From the cell containing the given text, extract its center point as [X, Y] coordinate. 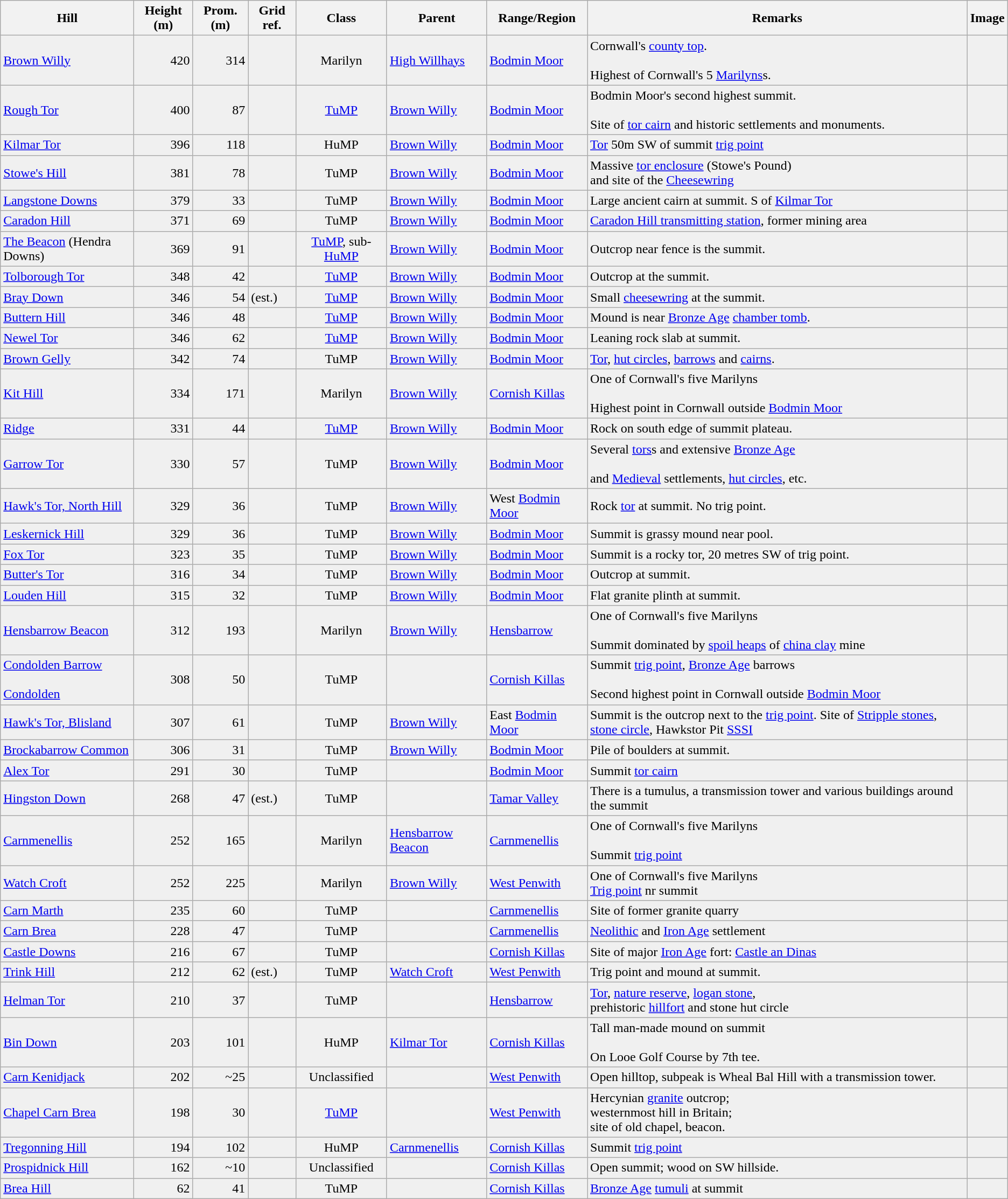
Castle Downs [67, 952]
171 [221, 394]
Site of former granite quarry [778, 911]
44 [221, 429]
91 [221, 249]
Bray Down [67, 297]
Outcrop at summit. [778, 575]
Hill [67, 18]
Parent [436, 18]
Massive tor enclosure (Stowe's Pound)and site of the Cheesewring [778, 172]
33 [221, 200]
Hawk's Tor, North Hill [67, 506]
Helman Tor [67, 1000]
Brockabarrow Common [67, 750]
334 [164, 394]
One of Cornwall's five MarilynsSummit dominated by spoil heaps of china clay mine [778, 630]
Newel Tor [67, 338]
There is a tumulus, a transmission tower and various buildings around the summit [778, 798]
One of Cornwall's five MarilynsHighest point in Cornwall outside Bodmin Moor [778, 394]
35 [221, 554]
Carn Marth [67, 911]
Trig point and mound at summit. [778, 972]
Rock tor at summit. No trig point. [778, 506]
Site of major Iron Age fort: Castle an Dinas [778, 952]
37 [221, 1000]
Buttern Hill [67, 317]
~10 [221, 1168]
323 [164, 554]
420 [164, 60]
330 [164, 464]
Remarks [778, 18]
Kit Hill [67, 394]
216 [164, 952]
Bodmin Moor's second highest summit.Site of tor cairn and historic settlements and monuments. [778, 110]
Hercynian granite outcrop;westernmost hill in Britain;site of old chapel, beacon. [778, 1112]
TuMP, sub-HuMP [341, 249]
~25 [221, 1077]
Ridge [67, 429]
Summit trig point, Bronze Age barrowsSecond highest point in Cornwall outside Bodmin Moor [778, 680]
54 [221, 297]
High Willhays [436, 60]
Caradon Hill [67, 221]
268 [164, 798]
Summit trig point [778, 1147]
371 [164, 221]
102 [221, 1147]
291 [164, 770]
67 [221, 952]
61 [221, 722]
307 [164, 722]
198 [164, 1112]
101 [221, 1042]
32 [221, 595]
Tamar Valley [537, 798]
41 [221, 1188]
400 [164, 110]
342 [164, 358]
315 [164, 595]
87 [221, 110]
West Bodmin Moor [537, 506]
East Bodmin Moor [537, 722]
235 [164, 911]
Tregonning Hill [67, 1147]
381 [164, 172]
Hawk's Tor, Blisland [67, 722]
212 [164, 972]
Summit tor cairn [778, 770]
Rock on south edge of summit plateau. [778, 429]
Grid ref. [272, 18]
Leskernick Hill [67, 534]
Caradon Hill transmitting station, former mining area [778, 221]
396 [164, 145]
Open summit; wood on SW hillside. [778, 1168]
78 [221, 172]
316 [164, 575]
Bronze Age tumuli at summit [778, 1188]
312 [164, 630]
118 [221, 145]
74 [221, 358]
Bin Down [67, 1042]
Height (m) [164, 18]
Carn Brea [67, 931]
One of Cornwall's five MarilynsTrig point nr summit [778, 882]
Neolithic and Iron Age settlement [778, 931]
Tor, hut circles, barrows and cairns. [778, 358]
Louden Hill [67, 595]
Range/Region [537, 18]
202 [164, 1077]
Trink Hill [67, 972]
42 [221, 276]
308 [164, 680]
Brea Hill [67, 1188]
306 [164, 750]
Several torss and extensive Bronze Ageand Medieval settlements, hut circles, etc. [778, 464]
60 [221, 911]
31 [221, 750]
69 [221, 221]
Langstone Downs [67, 200]
Alex Tor [67, 770]
165 [221, 840]
Flat granite plinth at summit. [778, 595]
One of Cornwall's five MarilynsSummit trig point [778, 840]
Tolborough Tor [67, 276]
Summit is a rocky tor, 20 metres SW of trig point. [778, 554]
34 [221, 575]
Leaning rock slab at summit. [778, 338]
Cornwall's county top.Highest of Cornwall's 5 Marilynss. [778, 60]
Prospidnick Hill [67, 1168]
Chapel Carn Brea [67, 1112]
48 [221, 317]
Class [341, 18]
228 [164, 931]
Large ancient cairn at summit. S of Kilmar Tor [778, 200]
Butter's Tor [67, 575]
Fox Tor [67, 554]
162 [164, 1168]
The Beacon (Hendra Downs) [67, 249]
Brown Gelly [67, 358]
194 [164, 1147]
Prom. (m) [221, 18]
Small cheesewring at the summit. [778, 297]
Mound is near Bronze Age chamber tomb. [778, 317]
Summit is grassy mound near pool. [778, 534]
Summit is the outcrop next to the trig point. Site of Stripple stones, stone circle, Hawkstor Pit SSSI [778, 722]
50 [221, 680]
Garrow Tor [67, 464]
210 [164, 1000]
Tall man-made mound on summitOn Looe Golf Course by 7th tee. [778, 1042]
379 [164, 200]
Tor, nature reserve, logan stone,prehistoric hillfort and stone hut circle [778, 1000]
Open hilltop, subpeak is Wheal Bal Hill with a transmission tower. [778, 1077]
57 [221, 464]
203 [164, 1042]
Hingston Down [67, 798]
193 [221, 630]
331 [164, 429]
Condolden BarrowCondolden [67, 680]
Outcrop at the summit. [778, 276]
369 [164, 249]
Outcrop near fence is the summit. [778, 249]
Image [988, 18]
225 [221, 882]
Rough Tor [67, 110]
Stowe's Hill [67, 172]
348 [164, 276]
Pile of boulders at summit. [778, 750]
Tor 50m SW of summit trig point [778, 145]
Carn Kenidjack [67, 1077]
314 [221, 60]
